From the cell containing the given text, extract its center point as (x, y) coordinate. 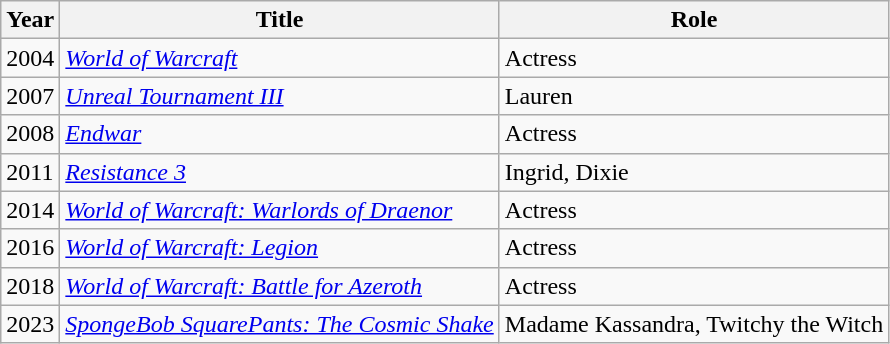
Title (280, 20)
Madame Kassandra, Twitchy the Witch (694, 324)
World of Warcraft: Legion (280, 248)
2007 (30, 96)
2014 (30, 210)
World of Warcraft (280, 58)
Endwar (280, 134)
2004 (30, 58)
Resistance 3 (280, 172)
2008 (30, 134)
Lauren (694, 96)
Role (694, 20)
2023 (30, 324)
SpongeBob SquarePants: The Cosmic Shake (280, 324)
Year (30, 20)
World of Warcraft: Warlords of Draenor (280, 210)
2011 (30, 172)
2016 (30, 248)
Unreal Tournament III (280, 96)
World of Warcraft: Battle for Azeroth (280, 286)
2018 (30, 286)
Ingrid, Dixie (694, 172)
